Return the [x, y] coordinate for the center point of the cell that contains the specified text.  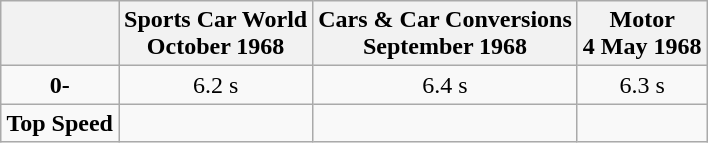
Sports Car WorldOctober 1968 [215, 34]
Top Speed [60, 123]
Cars & Car ConversionsSeptember 1968 [446, 34]
6.3 s [642, 85]
6.2 s [215, 85]
0- [60, 85]
Motor4 May 1968 [642, 34]
6.4 s [446, 85]
